Search for the cell housing the specified text and yield its (x, y) center coordinate. 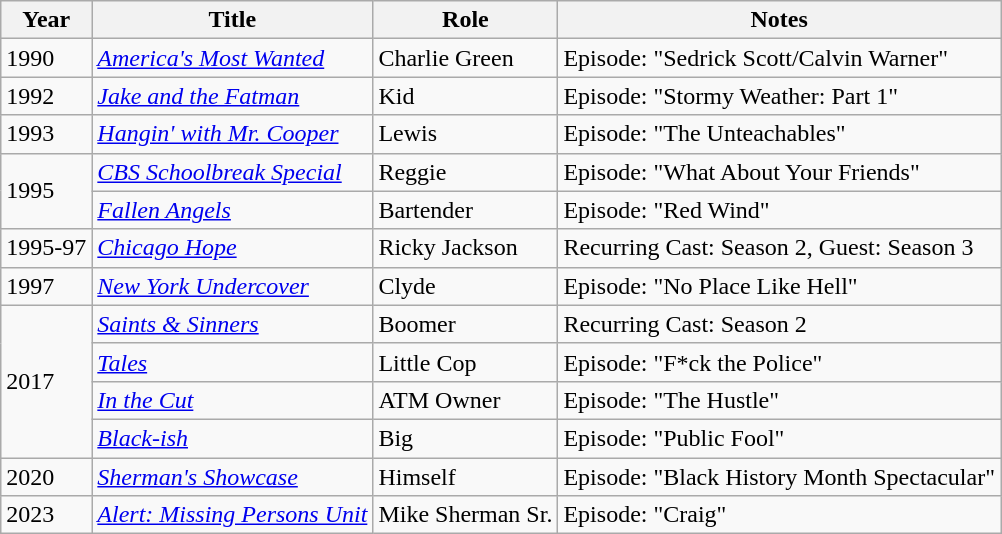
Big (466, 438)
New York Undercover (232, 286)
Tales (232, 362)
Fallen Angels (232, 210)
1992 (46, 96)
Chicago Hope (232, 248)
Role (466, 20)
Title (232, 20)
Lewis (466, 134)
2020 (46, 477)
Little Cop (466, 362)
2023 (46, 515)
1995 (46, 191)
Charlie Green (466, 58)
Episode: "Craig" (780, 515)
Episode: "Black History Month Spectacular" (780, 477)
In the Cut (232, 400)
Mike Sherman Sr. (466, 515)
Alert: Missing Persons Unit (232, 515)
Episode: "No Place Like Hell" (780, 286)
Episode: "The Unteachables" (780, 134)
Reggie (466, 172)
2017 (46, 381)
1993 (46, 134)
Saints & Sinners (232, 324)
Kid (466, 96)
1997 (46, 286)
Recurring Cast: Season 2, Guest: Season 3 (780, 248)
Ricky Jackson (466, 248)
Bartender (466, 210)
Episode: "What About Your Friends" (780, 172)
Hangin' with Mr. Cooper (232, 134)
CBS Schoolbreak Special (232, 172)
Jake and the Fatman (232, 96)
ATM Owner (466, 400)
Episode: "F*ck the Police" (780, 362)
Clyde (466, 286)
Black-ish (232, 438)
Notes (780, 20)
1995-97 (46, 248)
Recurring Cast: Season 2 (780, 324)
Himself (466, 477)
1990 (46, 58)
Boomer (466, 324)
Episode: "Public Fool" (780, 438)
Episode: "Stormy Weather: Part 1" (780, 96)
Episode: "Sedrick Scott/Calvin Warner" (780, 58)
America's Most Wanted (232, 58)
Year (46, 20)
Sherman's Showcase (232, 477)
Episode: "Red Wind" (780, 210)
Episode: "The Hustle" (780, 400)
